For the text-containing cell, return its midpoint in (x, y) coordinate format. 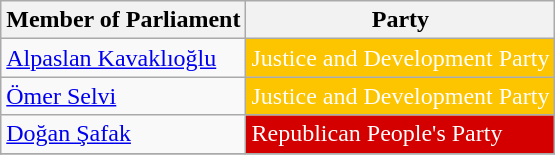
Republican People's Party (400, 134)
Member of Parliament (124, 20)
Ömer Selvi (124, 96)
Party (400, 20)
Doğan Şafak (124, 134)
Alpaslan Kavaklıoğlu (124, 58)
